Extract the (X, Y) coordinate from the center of the cell holding the provided text.  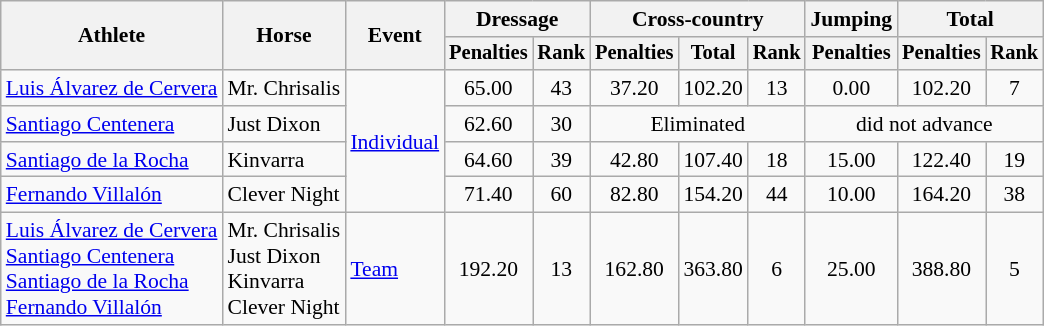
107.40 (712, 160)
39 (561, 160)
19 (1015, 160)
Santiago Centenera (112, 124)
6 (777, 269)
64.60 (488, 160)
Dressage (517, 19)
363.80 (712, 269)
Horse (284, 36)
122.40 (941, 160)
162.80 (634, 269)
192.20 (488, 269)
Fernando Villalón (112, 195)
Clever Night (284, 195)
43 (561, 88)
30 (561, 124)
Luis Álvarez de CerveraSantiago CenteneraSantiago de la RochaFernando Villalón (112, 269)
15.00 (851, 160)
10.00 (851, 195)
65.00 (488, 88)
71.40 (488, 195)
62.60 (488, 124)
25.00 (851, 269)
37.20 (634, 88)
82.80 (634, 195)
Just Dixon (284, 124)
Eliminated (698, 124)
18 (777, 160)
164.20 (941, 195)
Event (394, 36)
Individual (394, 141)
0.00 (851, 88)
Athlete (112, 36)
Luis Álvarez de Cervera (112, 88)
Kinvarra (284, 160)
Jumping (851, 19)
42.80 (634, 160)
Team (394, 269)
Santiago de la Rocha (112, 160)
388.80 (941, 269)
60 (561, 195)
44 (777, 195)
Mr. ChrisalisJust DixonKinvarraClever Night (284, 269)
5 (1015, 269)
38 (1015, 195)
154.20 (712, 195)
Mr. Chrisalis (284, 88)
Cross-country (698, 19)
7 (1015, 88)
did not advance (924, 124)
